Provide the [X, Y] coordinate of the cell's center where the given text is located.  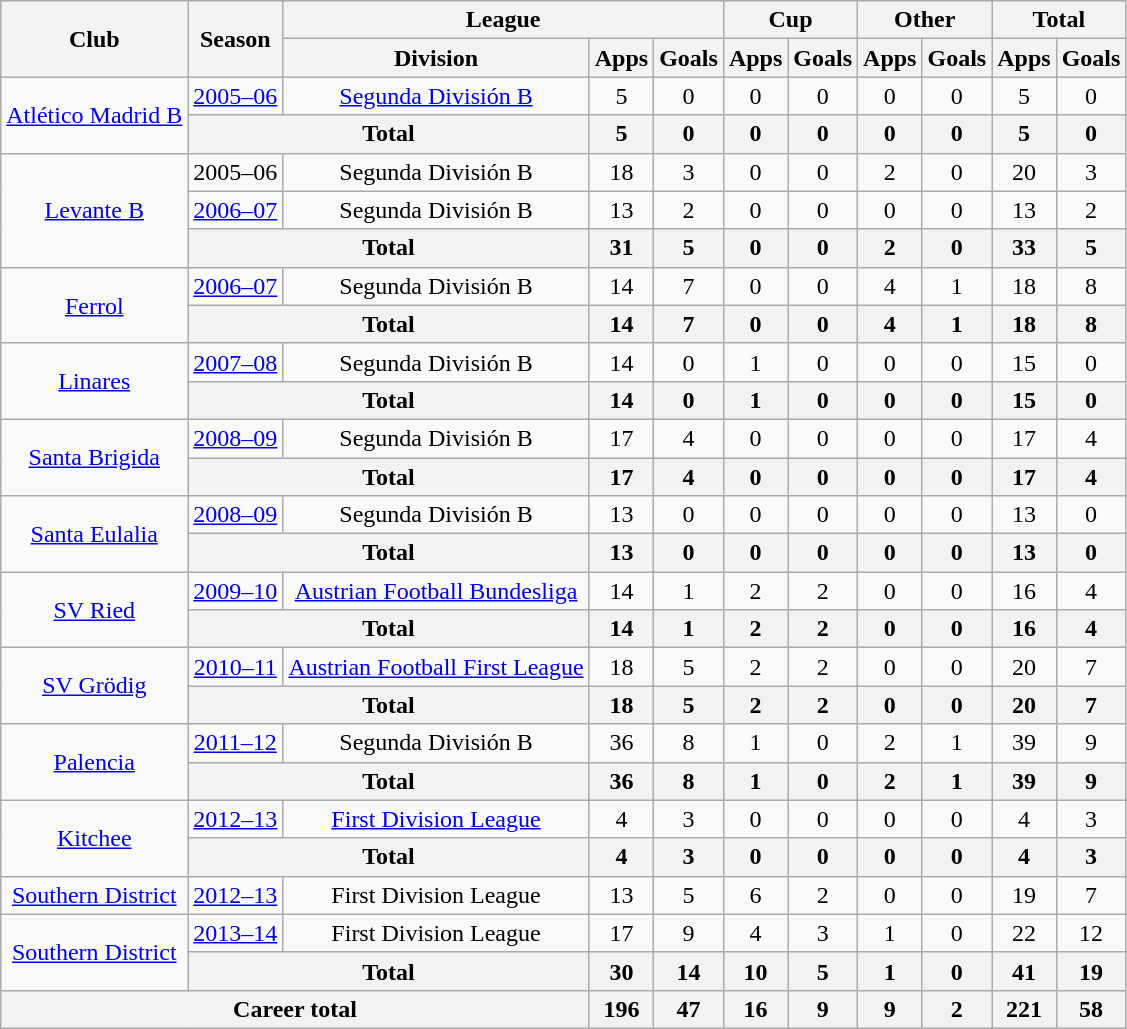
Santa Eulalia [94, 534]
2007–08 [236, 362]
Cup [790, 20]
30 [621, 971]
Levante B [94, 210]
League [504, 20]
Linares [94, 381]
196 [621, 1009]
Season [236, 39]
12 [1091, 933]
Atlético Madrid B [94, 115]
Kitchee [94, 838]
47 [689, 1009]
Other [925, 20]
2010–11 [236, 667]
SV Grödig [94, 686]
Club [94, 39]
Career total [295, 1009]
58 [1091, 1009]
Austrian Football Bundesliga [436, 591]
31 [621, 248]
2009–10 [236, 591]
Palencia [94, 762]
2013–14 [236, 933]
SV Ried [94, 610]
2011–12 [236, 743]
41 [1024, 971]
Santa Brigida [94, 457]
33 [1024, 248]
10 [755, 971]
6 [755, 895]
Ferrol [94, 305]
Austrian Football First League [436, 667]
Division [436, 58]
221 [1024, 1009]
22 [1024, 933]
